Determine the [X, Y] coordinate at the center of the cell enclosing the given text.  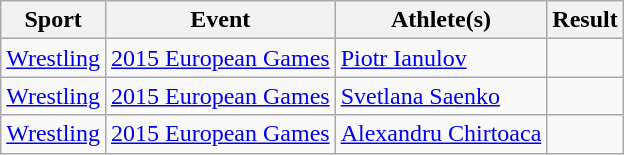
Alexandru Chirtoaca [441, 134]
Result [585, 20]
Event [220, 20]
Svetlana Saenko [441, 96]
Piotr Ianulov [441, 58]
Sport [54, 20]
Athlete(s) [441, 20]
